Determine the [X, Y] coordinate at the center of the cell enclosing the given text.  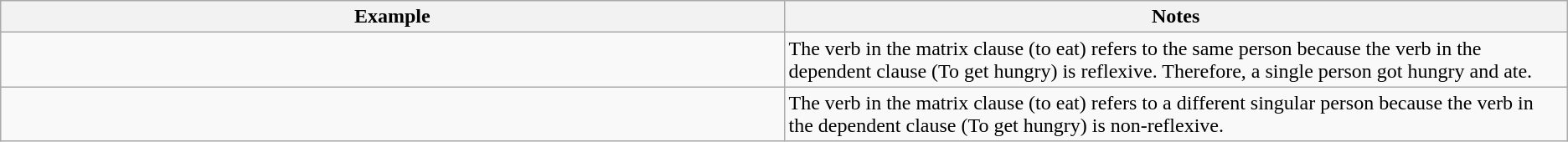
Notes [1176, 17]
Example [392, 17]
